Detect which cell encompasses the target text, then output its (x, y) center coordinate. 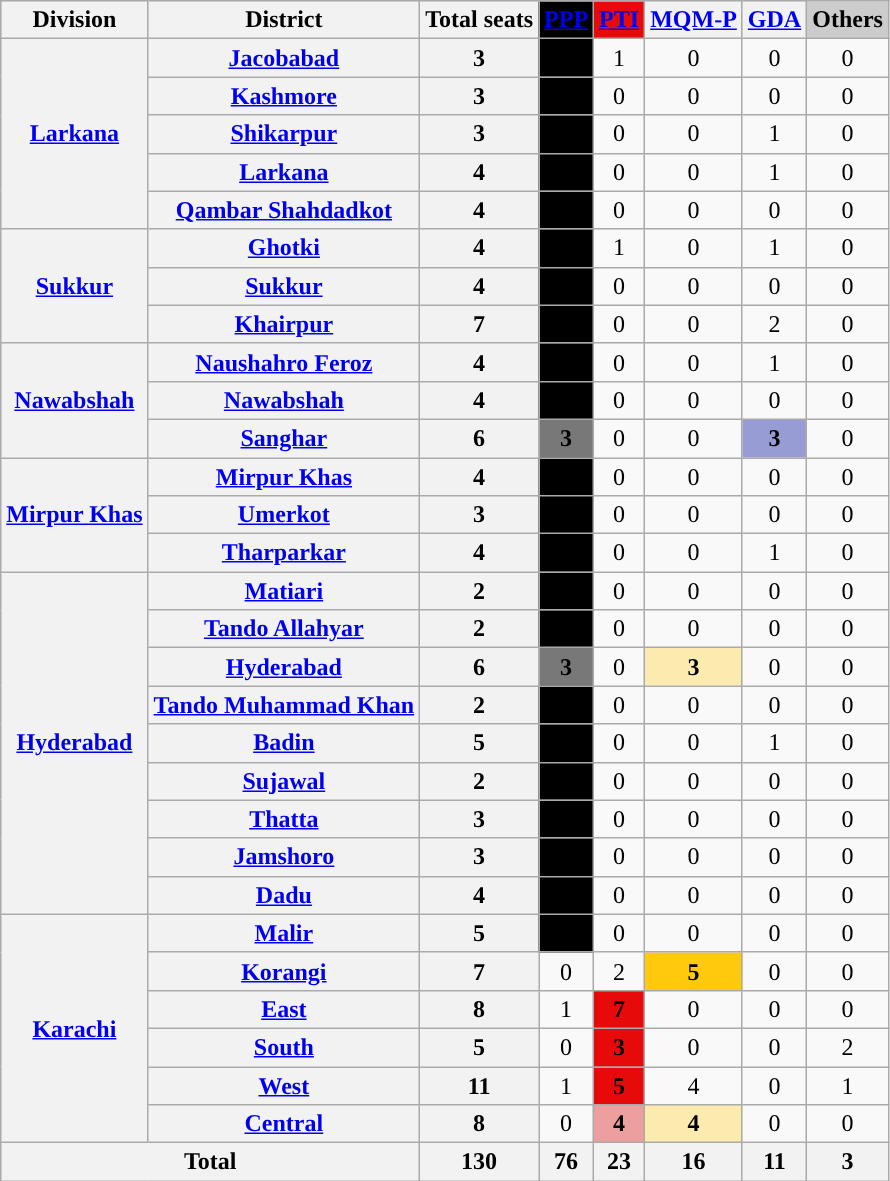
Thatta (284, 819)
Badin (284, 743)
Sujawal (284, 781)
76 (566, 1162)
West (284, 1085)
Shikarpur (284, 134)
Total seats (480, 20)
District (284, 20)
Jamshoro (284, 857)
Matiari (284, 591)
130 (480, 1162)
Dadu (284, 895)
Naushahro Feroz (284, 362)
East (284, 1009)
MQM-P (694, 20)
Khairpur (284, 324)
Others (848, 20)
PTI (620, 20)
Total (210, 1162)
GDA (774, 20)
Umerkot (284, 515)
Division (74, 20)
Tando Muhammad Khan (284, 705)
Central (284, 1124)
South (284, 1047)
Tando Allahyar (284, 629)
Korangi (284, 971)
PPP (566, 20)
Jacobabad (284, 58)
Qambar Shahdadkot (284, 210)
16 (694, 1162)
Malir (284, 933)
Sanghar (284, 438)
23 (620, 1162)
Tharparkar (284, 553)
Karachi (74, 1028)
Kashmore (284, 96)
Ghotki (284, 248)
